Return the (x, y) coordinate for the center point of the cell that contains the specified text.  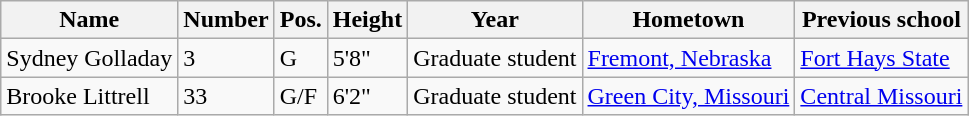
Sydney Golladay (90, 58)
Green City, Missouri (688, 96)
Year (495, 20)
5'8" (367, 58)
Height (367, 20)
Number (226, 20)
6'2" (367, 96)
Brooke Littrell (90, 96)
Fort Hays State (882, 58)
Central Missouri (882, 96)
3 (226, 58)
Hometown (688, 20)
G/F (300, 96)
Previous school (882, 20)
33 (226, 96)
Name (90, 20)
G (300, 58)
Pos. (300, 20)
Fremont, Nebraska (688, 58)
